For the text-containing cell, return its midpoint in [X, Y] coordinate format. 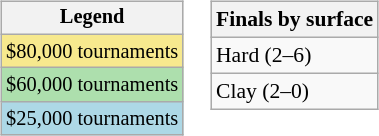
$60,000 tournaments [92, 85]
Hard (2–6) [294, 55]
$80,000 tournaments [92, 51]
$25,000 tournaments [92, 119]
Finals by surface [294, 20]
Clay (2–0) [294, 91]
Legend [92, 18]
